Return the [X, Y] coordinate for the center point of the cell that contains the specified text.  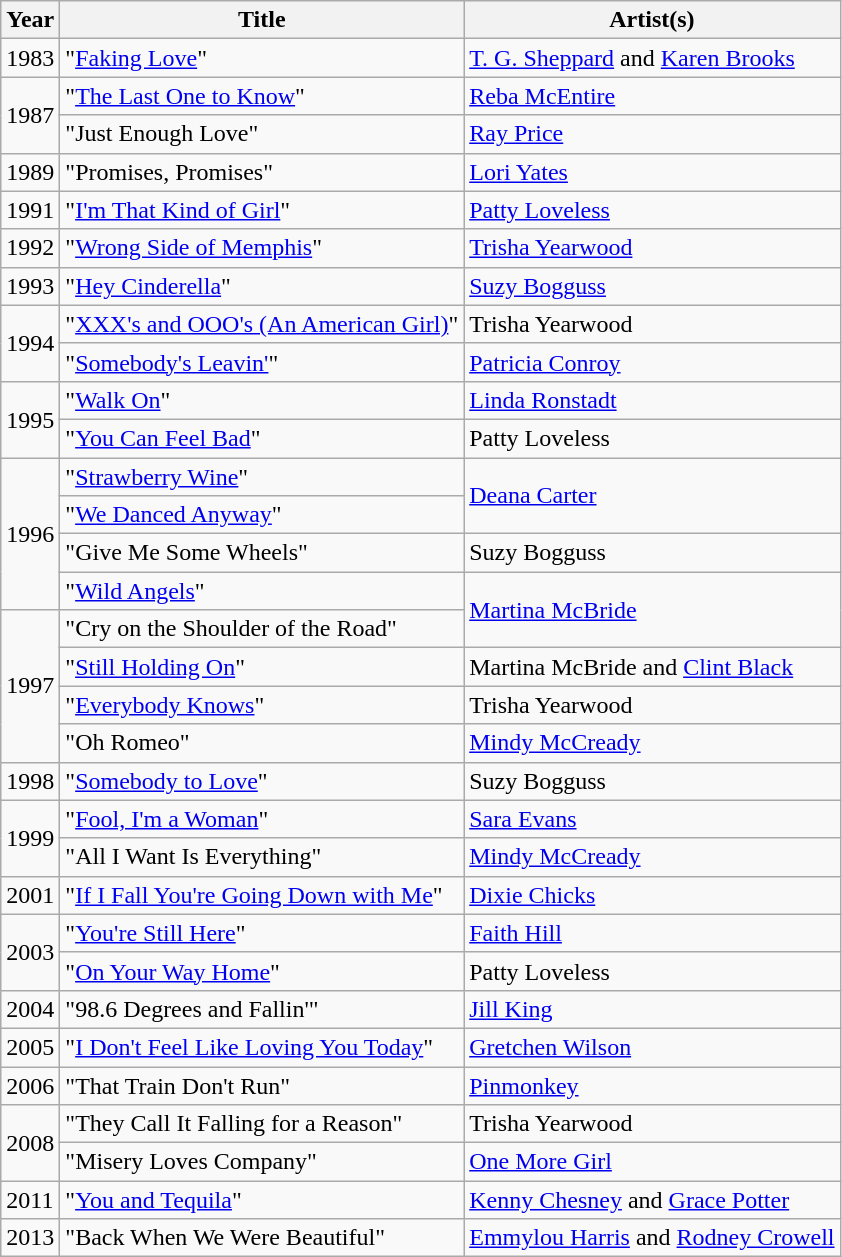
"Wrong Side of Memphis" [262, 248]
"Somebody to Love" [262, 781]
"Strawberry Wine" [262, 477]
"We Danced Anyway" [262, 515]
Patricia Conroy [652, 362]
Artist(s) [652, 20]
"Promises, Promises" [262, 172]
Faith Hill [652, 933]
Sara Evans [652, 819]
"All I Want Is Everything" [262, 857]
"Just Enough Love" [262, 134]
Pinmonkey [652, 1085]
"I Don't Feel Like Loving You Today" [262, 1047]
"Still Holding On" [262, 667]
2011 [30, 1200]
Deana Carter [652, 496]
1989 [30, 172]
"XXX's and OOO's (An American Girl)" [262, 324]
"The Last One to Know" [262, 96]
Ray Price [652, 134]
One More Girl [652, 1162]
"Cry on the Shoulder of the Road" [262, 629]
2006 [30, 1085]
"Fool, I'm a Woman" [262, 819]
"They Call It Falling for a Reason" [262, 1124]
T. G. Sheppard and Karen Brooks [652, 58]
Gretchen Wilson [652, 1047]
1999 [30, 838]
1997 [30, 686]
"You and Tequila" [262, 1200]
"I'm That Kind of Girl" [262, 210]
2013 [30, 1238]
"You're Still Here" [262, 933]
1983 [30, 58]
Dixie Chicks [652, 895]
Martina McBride [652, 610]
"Hey Cinderella" [262, 286]
1991 [30, 210]
2001 [30, 895]
1993 [30, 286]
1987 [30, 115]
"If I Fall You're Going Down with Me" [262, 895]
Lori Yates [652, 172]
"Somebody's Leavin'" [262, 362]
"Wild Angels" [262, 591]
1992 [30, 248]
1994 [30, 343]
Emmylou Harris and Rodney Crowell [652, 1238]
Linda Ronstadt [652, 400]
Jill King [652, 1009]
Reba McEntire [652, 96]
"You Can Feel Bad" [262, 438]
2008 [30, 1143]
"Give Me Some Wheels" [262, 553]
"98.6 Degrees and Fallin'" [262, 1009]
"Everybody Knows" [262, 705]
"Faking Love" [262, 58]
1996 [30, 534]
2004 [30, 1009]
Kenny Chesney and Grace Potter [652, 1200]
Title [262, 20]
"That Train Don't Run" [262, 1085]
"Walk On" [262, 400]
"Oh Romeo" [262, 743]
1998 [30, 781]
Year [30, 20]
"Back When We Were Beautiful" [262, 1238]
"Misery Loves Company" [262, 1162]
"On Your Way Home" [262, 971]
Martina McBride and Clint Black [652, 667]
2005 [30, 1047]
1995 [30, 419]
2003 [30, 952]
